Provide the [X, Y] coordinate of the cell's center where the given text is located.  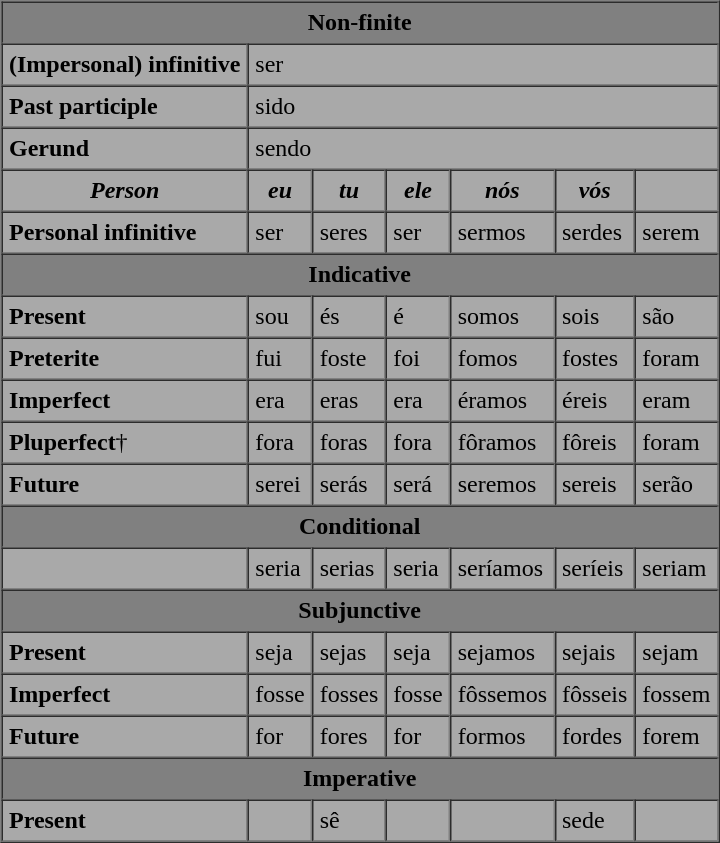
és [349, 317]
éramos [502, 401]
são [676, 317]
fossem [676, 695]
fordes [595, 737]
fomos [502, 359]
serias [349, 569]
sejamos [502, 653]
sendo [483, 149]
serem [676, 233]
sejam [676, 653]
serão [676, 485]
eram [676, 401]
ele [418, 191]
sede [595, 821]
(Impersonal) infinitive [125, 65]
Person [125, 191]
foi [418, 359]
serás [349, 485]
seremos [502, 485]
fostes [595, 359]
fôsseis [595, 695]
formos [502, 737]
sois [595, 317]
Conditional [360, 527]
Imperative [360, 779]
eras [349, 401]
sou [280, 317]
fosses [349, 695]
Preterite [125, 359]
fôramos [502, 443]
fôssemos [502, 695]
forem [676, 737]
Indicative [360, 275]
Pluperfect† [125, 443]
vós [595, 191]
Personal infinitive [125, 233]
sido [483, 107]
Past participle [125, 107]
foras [349, 443]
serdes [595, 233]
seriam [676, 569]
seres [349, 233]
Subjunctive [360, 611]
nós [502, 191]
sermos [502, 233]
Gerund [125, 149]
serei [280, 485]
fôreis [595, 443]
será [418, 485]
éreis [595, 401]
foste [349, 359]
seríamos [502, 569]
sê [349, 821]
seríeis [595, 569]
fui [280, 359]
sejas [349, 653]
somos [502, 317]
fores [349, 737]
Non-finite [360, 23]
eu [280, 191]
tu [349, 191]
é [418, 317]
sejais [595, 653]
sereis [595, 485]
